Detect which cell encompasses the target text, then output its [x, y] center coordinate. 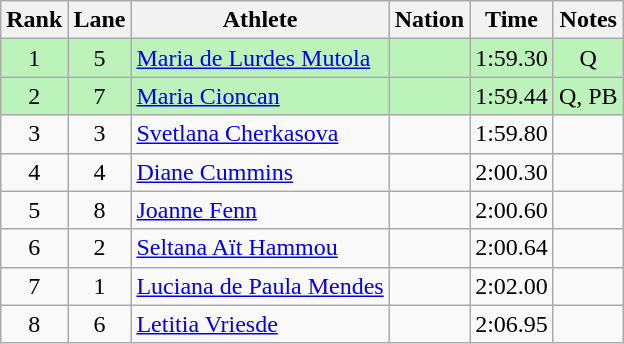
Lane [100, 20]
2:02.00 [512, 286]
1:59.80 [512, 134]
Joanne Fenn [260, 210]
Maria de Lurdes Mutola [260, 58]
Svetlana Cherkasova [260, 134]
1:59.30 [512, 58]
Maria Cioncan [260, 96]
Nation [429, 20]
Athlete [260, 20]
Letitia Vriesde [260, 324]
2:00.64 [512, 248]
2:00.60 [512, 210]
Diane Cummins [260, 172]
Notes [588, 20]
Q [588, 58]
Time [512, 20]
Seltana Aït Hammou [260, 248]
2:00.30 [512, 172]
Luciana de Paula Mendes [260, 286]
2:06.95 [512, 324]
1:59.44 [512, 96]
Rank [34, 20]
Q, PB [588, 96]
